Identify which cell holds the provided text, then report its (X, Y) central coordinate. 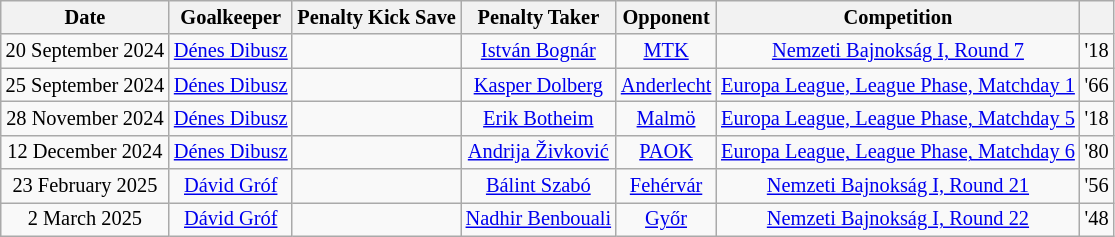
Bálint Szabó (538, 186)
Nadhir Benbouali (538, 219)
'80 (1097, 152)
25 September 2024 (85, 85)
Malmö (666, 118)
Nemzeti Bajnokság I, Round 22 (898, 219)
Erik Botheim (538, 118)
Kasper Dolberg (538, 85)
MTK (666, 51)
23 February 2025 (85, 186)
Competition (898, 17)
PAOK (666, 152)
Date (85, 17)
Penalty Kick Save (376, 17)
Andrija Živković (538, 152)
2 March 2025 (85, 219)
Opponent (666, 17)
'56 (1097, 186)
Europa League, League Phase, Matchday 6 (898, 152)
Goalkeeper (230, 17)
Fehérvár (666, 186)
Nemzeti Bajnokság I, Round 7 (898, 51)
12 December 2024 (85, 152)
Győr (666, 219)
Penalty Taker (538, 17)
20 September 2024 (85, 51)
'48 (1097, 219)
Europa League, League Phase, Matchday 5 (898, 118)
Nemzeti Bajnokság I, Round 21 (898, 186)
'66 (1097, 85)
Anderlecht (666, 85)
28 November 2024 (85, 118)
Europa League, League Phase, Matchday 1 (898, 85)
István Bognár (538, 51)
